Return [x, y] of the center of cell containing provided text 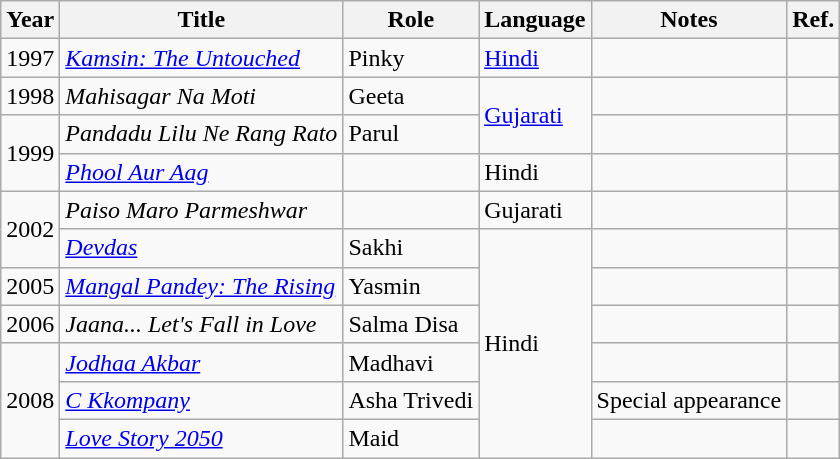
Asha Trivedi [411, 400]
Phool Aur Aag [202, 172]
2006 [30, 324]
Kamsin: The Untouched [202, 58]
Title [202, 20]
Devdas [202, 248]
Parul [411, 134]
1998 [30, 96]
Maid [411, 438]
Madhavi [411, 362]
Language [535, 20]
Geeta [411, 96]
Paiso Maro Parmeshwar [202, 210]
2008 [30, 400]
Mahisagar Na Moti [202, 96]
Role [411, 20]
2002 [30, 229]
Mangal Pandey: The Rising [202, 286]
2005 [30, 286]
1997 [30, 58]
C Kkompany [202, 400]
Jodhaa Akbar [202, 362]
Pinky [411, 58]
Sakhi [411, 248]
Love Story 2050 [202, 438]
Pandadu Lilu Ne Rang Rato [202, 134]
Ref. [814, 20]
Notes [689, 20]
Yasmin [411, 286]
Salma Disa [411, 324]
1999 [30, 153]
Special appearance [689, 400]
Year [30, 20]
Jaana... Let's Fall in Love [202, 324]
